Scan for the cell matching the given text and deliver its [X, Y] coordinate at center. 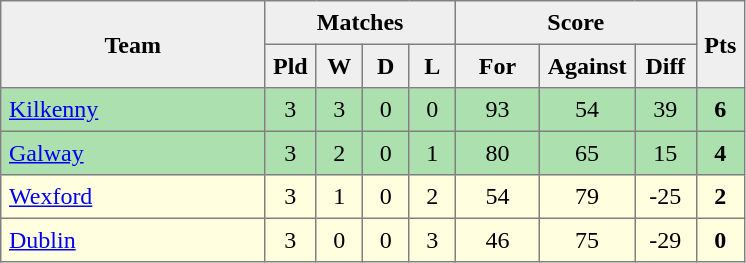
Team [133, 44]
W [339, 66]
Wexford [133, 197]
Pts [720, 44]
75 [586, 240]
65 [586, 153]
Against [586, 66]
Diff [666, 66]
D [385, 66]
Score [576, 23]
79 [586, 197]
For [497, 66]
-25 [666, 197]
Matches [360, 23]
15 [666, 153]
L [432, 66]
4 [720, 153]
Dublin [133, 240]
39 [666, 110]
80 [497, 153]
Kilkenny [133, 110]
6 [720, 110]
46 [497, 240]
-29 [666, 240]
93 [497, 110]
Galway [133, 153]
Pld [290, 66]
